Pinpoint the cell where the given text exists, returning its (X, Y) midpoint coordinate. 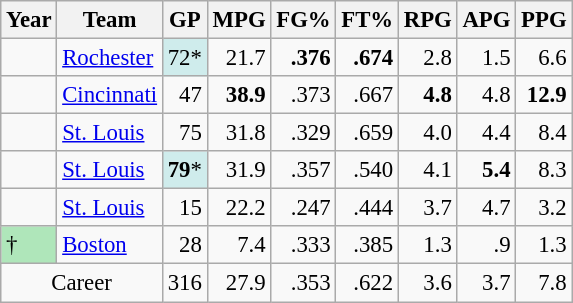
2.8 (428, 58)
Team (110, 20)
.540 (368, 170)
.659 (368, 133)
1.5 (486, 58)
75 (184, 133)
.622 (368, 283)
Year (29, 20)
Cincinnati (110, 95)
APG (486, 20)
22.2 (239, 208)
Rochester (110, 58)
.247 (304, 208)
12.9 (544, 95)
21.7 (239, 58)
8.4 (544, 133)
4.7 (486, 208)
.444 (368, 208)
Boston (110, 245)
4.0 (428, 133)
3.6 (428, 283)
316 (184, 283)
27.9 (239, 283)
.376 (304, 58)
7.4 (239, 245)
.9 (486, 245)
8.3 (544, 170)
FT% (368, 20)
5.4 (486, 170)
RPG (428, 20)
15 (184, 208)
.333 (304, 245)
28 (184, 245)
72* (184, 58)
6.6 (544, 58)
† (29, 245)
Career (82, 283)
7.8 (544, 283)
MPG (239, 20)
GP (184, 20)
79* (184, 170)
47 (184, 95)
4.1 (428, 170)
.667 (368, 95)
38.9 (239, 95)
.329 (304, 133)
.353 (304, 283)
PPG (544, 20)
31.8 (239, 133)
FG% (304, 20)
.357 (304, 170)
3.2 (544, 208)
.674 (368, 58)
4.4 (486, 133)
31.9 (239, 170)
.373 (304, 95)
.385 (368, 245)
